From the cell containing the given text, extract its center point as [X, Y] coordinate. 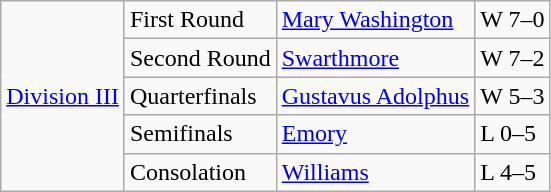
Division III [63, 96]
Consolation [200, 172]
Semifinals [200, 134]
Swarthmore [375, 58]
Williams [375, 172]
L 4–5 [512, 172]
W 7–0 [512, 20]
Second Round [200, 58]
Quarterfinals [200, 96]
First Round [200, 20]
Mary Washington [375, 20]
Gustavus Adolphus [375, 96]
Emory [375, 134]
W 7–2 [512, 58]
L 0–5 [512, 134]
W 5–3 [512, 96]
